From the cell containing the given text, extract its center point as [x, y] coordinate. 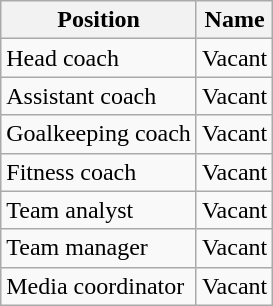
Goalkeeping coach [99, 134]
Head coach [99, 58]
Name [234, 20]
Fitness coach [99, 172]
Media coordinator [99, 286]
Position [99, 20]
Team analyst [99, 210]
Assistant coach [99, 96]
Team manager [99, 248]
